Return [x, y] of the center of cell containing provided text 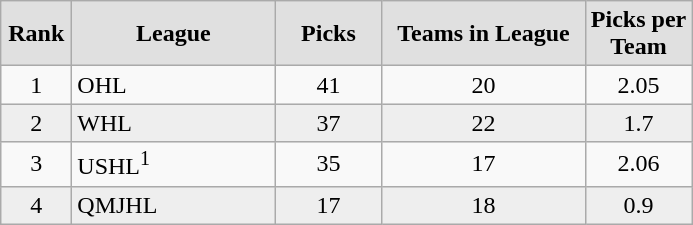
OHL [174, 85]
Teams in League [484, 34]
0.9 [638, 205]
37 [328, 123]
41 [328, 85]
18 [484, 205]
35 [328, 164]
3 [36, 164]
22 [484, 123]
QMJHL [174, 205]
2.06 [638, 164]
2 [36, 123]
Picks per Team [638, 34]
Rank [36, 34]
Picks [328, 34]
2.05 [638, 85]
20 [484, 85]
1.7 [638, 123]
1 [36, 85]
4 [36, 205]
USHL1 [174, 164]
League [174, 34]
WHL [174, 123]
